Locate the cell with the specified text and output its [X, Y] center coordinate. 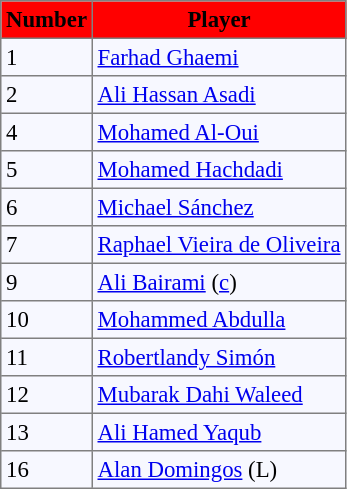
16 [47, 470]
7 [47, 245]
Ali Hamed Yaqub [219, 432]
Farhad Ghaemi [219, 57]
Mohamed Al-Oui [219, 132]
4 [47, 132]
Raphael Vieira de Oliveira [219, 245]
Ali Bairami (c) [219, 282]
Player [219, 20]
2 [47, 95]
Ali Hassan Asadi [219, 95]
Mohamed Hachdadi [219, 170]
Michael Sánchez [219, 207]
9 [47, 282]
Robertlandy Simón [219, 357]
Number [47, 20]
Mohammed Abdulla [219, 320]
13 [47, 432]
6 [47, 207]
10 [47, 320]
Alan Domingos (L) [219, 470]
11 [47, 357]
12 [47, 395]
Mubarak Dahi Waleed [219, 395]
5 [47, 170]
1 [47, 57]
